Determine the [X, Y] coordinate at the center of the cell enclosing the given text.  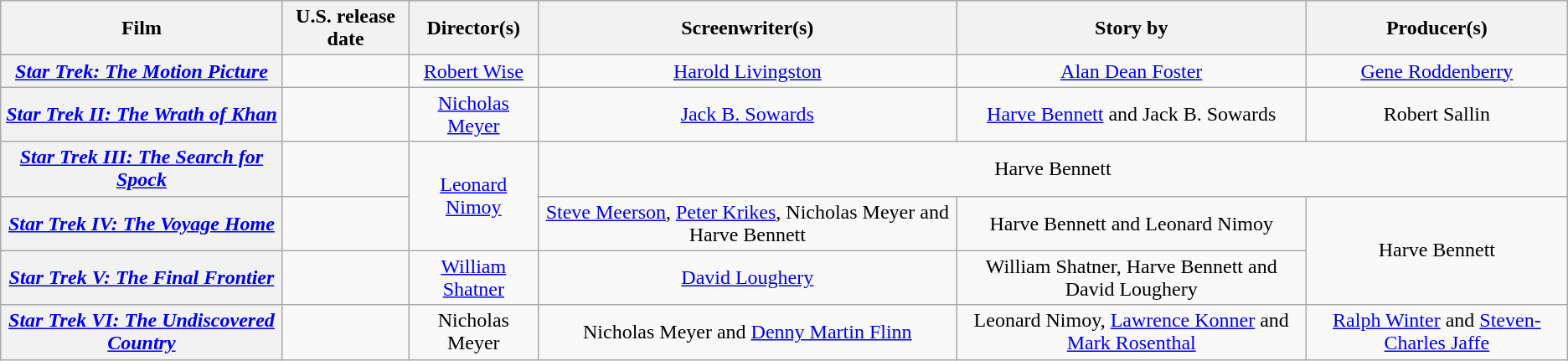
Director(s) [474, 28]
Robert Sallin [1436, 114]
Steve Meerson, Peter Krikes, Nicholas Meyer and Harve Bennett [747, 223]
Alan Dean Foster [1131, 71]
William Shatner, Harve Bennett and David Loughery [1131, 278]
Star Trek: The Motion Picture [142, 71]
U.S. release date [345, 28]
Jack B. Sowards [747, 114]
David Loughery [747, 278]
Film [142, 28]
Screenwriter(s) [747, 28]
Harve Bennett and Jack B. Sowards [1131, 114]
Leonard Nimoy, Lawrence Konner and Mark Rosenthal [1131, 332]
Ralph Winter and Steven-Charles Jaffe [1436, 332]
Story by [1131, 28]
Gene Roddenberry [1436, 71]
Nicholas Meyer and Denny Martin Flinn [747, 332]
Star Trek VI: The Undiscovered Country [142, 332]
Producer(s) [1436, 28]
Harve Bennett and Leonard Nimoy [1131, 223]
William Shatner [474, 278]
Star Trek V: The Final Frontier [142, 278]
Star Trek III: The Search for Spock [142, 169]
Leonard Nimoy [474, 196]
Harold Livingston [747, 71]
Star Trek IV: The Voyage Home [142, 223]
Star Trek II: The Wrath of Khan [142, 114]
Robert Wise [474, 71]
